Locate the cell with the specified text and output its (X, Y) center coordinate. 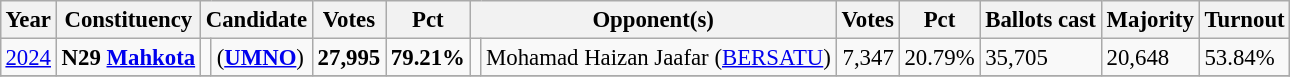
Year (28, 20)
53.84% (1244, 57)
Majority (1150, 20)
2024 (28, 57)
Candidate (256, 20)
27,995 (348, 57)
(UMNO) (262, 57)
Ballots cast (1040, 20)
Mohamad Haizan Jaafar (BERSATU) (658, 57)
7,347 (868, 57)
20.79% (940, 57)
35,705 (1040, 57)
Opponent(s) (653, 20)
Turnout (1244, 20)
79.21% (428, 57)
N29 Mahkota (128, 57)
20,648 (1150, 57)
Constituency (128, 20)
